Determine the (X, Y) coordinate at the center of the cell enclosing the given text.  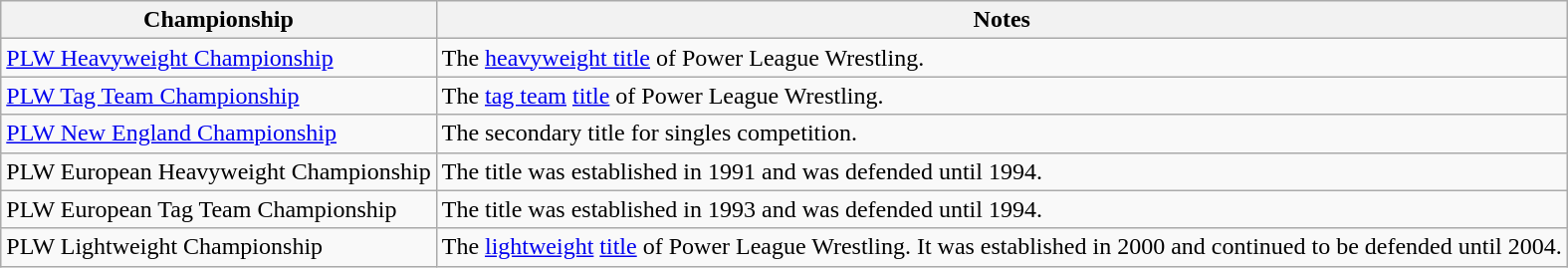
PLW European Heavyweight Championship (219, 171)
The lightweight title of Power League Wrestling. It was established in 2000 and continued to be defended until 2004. (1002, 247)
The secondary title for singles competition. (1002, 134)
PLW New England Championship (219, 134)
The heavyweight title of Power League Wrestling. (1002, 58)
Notes (1002, 20)
The title was established in 1991 and was defended until 1994. (1002, 171)
PLW Lightweight Championship (219, 247)
PLW Tag Team Championship (219, 96)
The tag team title of Power League Wrestling. (1002, 96)
PLW European Tag Team Championship (219, 209)
Championship (219, 20)
The title was established in 1993 and was defended until 1994. (1002, 209)
PLW Heavyweight Championship (219, 58)
